Return (X, Y) of the center of cell containing provided text 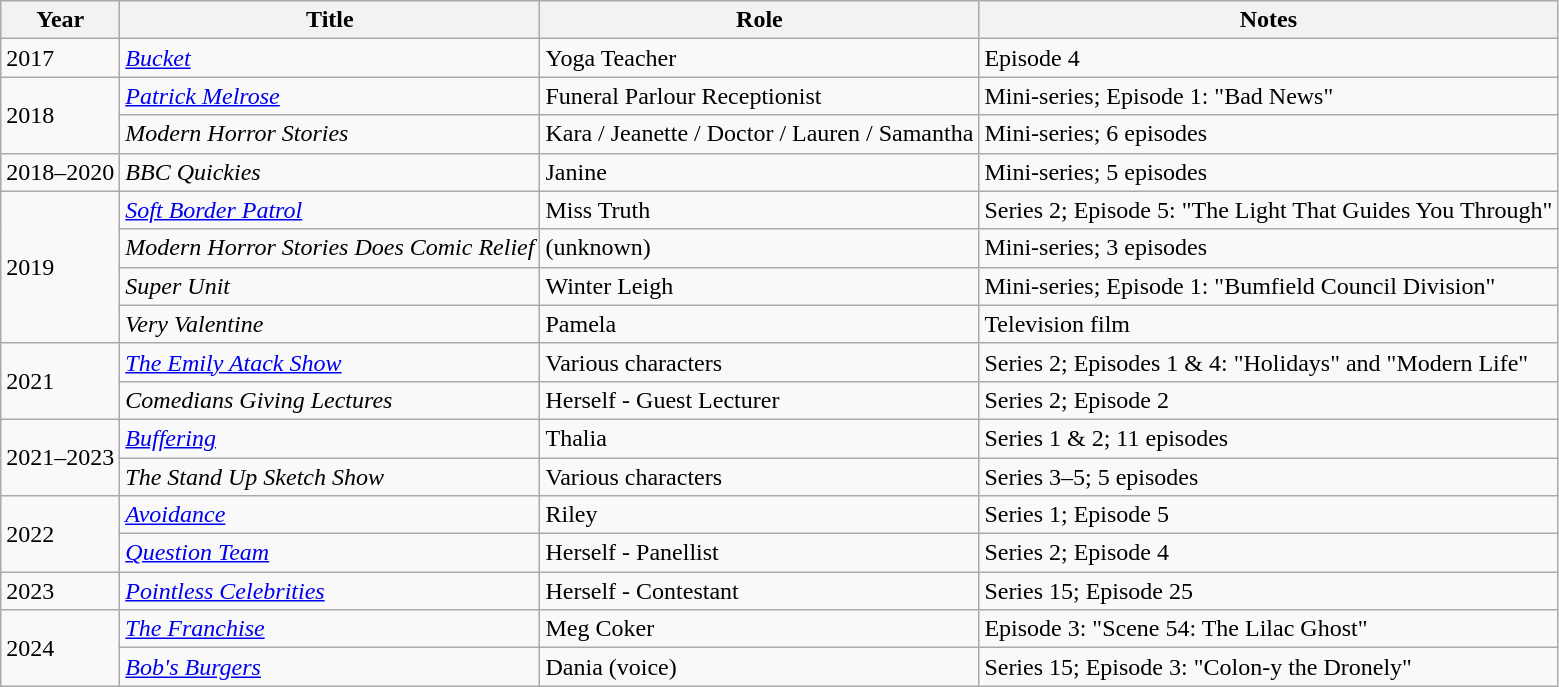
Pointless Celebrities (330, 591)
Bob's Burgers (330, 667)
Mini-series; 5 episodes (1268, 172)
Series 2; Episode 5: "The Light That Guides You Through" (1268, 210)
2023 (60, 591)
2022 (60, 534)
Series 3–5; 5 episodes (1268, 477)
Miss Truth (760, 210)
2021 (60, 381)
Series 15; Episode 3: "Colon-y the Dronely" (1268, 667)
Year (60, 20)
Avoidance (330, 515)
Thalia (760, 438)
2024 (60, 648)
Winter Leigh (760, 286)
Role (760, 20)
Janine (760, 172)
Patrick Melrose (330, 96)
The Emily Atack Show (330, 362)
2018–2020 (60, 172)
Herself - Contestant (760, 591)
Funeral Parlour Receptionist (760, 96)
BBC Quickies (330, 172)
Modern Horror Stories (330, 134)
Episode 3: "Scene 54: The Lilac Ghost" (1268, 629)
Mini-series; Episode 1: "Bumfield Council Division" (1268, 286)
Herself - Panellist (760, 553)
Television film (1268, 324)
Herself - Guest Lecturer (760, 400)
Series 1; Episode 5 (1268, 515)
Question Team (330, 553)
Soft Border Patrol (330, 210)
Series 2; Episode 2 (1268, 400)
Title (330, 20)
(unknown) (760, 248)
Buffering (330, 438)
Comedians Giving Lectures (330, 400)
2021–2023 (60, 457)
Mini-series; 6 episodes (1268, 134)
2018 (60, 115)
Notes (1268, 20)
Kara / Jeanette / Doctor / Lauren / Samantha (760, 134)
Riley (760, 515)
Series 15; Episode 25 (1268, 591)
Episode 4 (1268, 58)
The Franchise (330, 629)
Series 2; Episodes 1 & 4: "Holidays" and "Modern Life" (1268, 362)
Mini-series; Episode 1: "Bad News" (1268, 96)
Pamela (760, 324)
Meg Coker (760, 629)
2019 (60, 267)
Series 1 & 2; 11 episodes (1268, 438)
Series 2; Episode 4 (1268, 553)
Dania (voice) (760, 667)
Mini-series; 3 episodes (1268, 248)
Bucket (330, 58)
The Stand Up Sketch Show (330, 477)
Yoga Teacher (760, 58)
Modern Horror Stories Does Comic Relief (330, 248)
Very Valentine (330, 324)
2017 (60, 58)
Super Unit (330, 286)
